Return the [x, y] coordinate for the center point of the cell that contains the specified text.  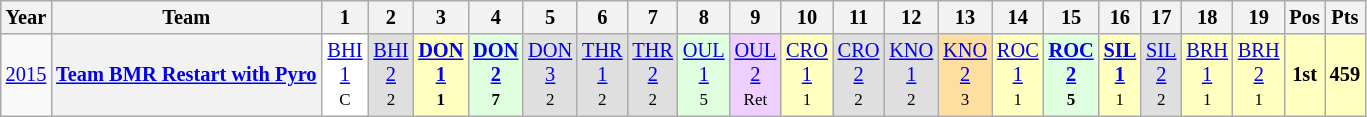
CRO11 [807, 75]
Year [26, 17]
BHI22 [392, 75]
ROC25 [1072, 75]
Team [186, 17]
CRO22 [859, 75]
Pts [1345, 17]
OUL15 [704, 75]
9 [756, 17]
KNO23 [965, 75]
SIL11 [1120, 75]
1st [1305, 75]
459 [1345, 75]
6 [602, 17]
8 [704, 17]
7 [653, 17]
Team BMR Restart with Pyro [186, 75]
BHI1C [344, 75]
KNO12 [911, 75]
BRH21 [1259, 75]
17 [1161, 17]
4 [496, 17]
THR22 [653, 75]
15 [1072, 17]
5 [550, 17]
16 [1120, 17]
19 [1259, 17]
3 [440, 17]
2 [392, 17]
BRH11 [1207, 75]
11 [859, 17]
THR12 [602, 75]
12 [911, 17]
13 [965, 17]
SIL22 [1161, 75]
DON11 [440, 75]
18 [1207, 17]
10 [807, 17]
2015 [26, 75]
OUL2Ret [756, 75]
Pos [1305, 17]
DON27 [496, 75]
14 [1018, 17]
DON32 [550, 75]
ROC11 [1018, 75]
1 [344, 17]
